Provide the [x, y] coordinate of the cell's center where the given text is located.  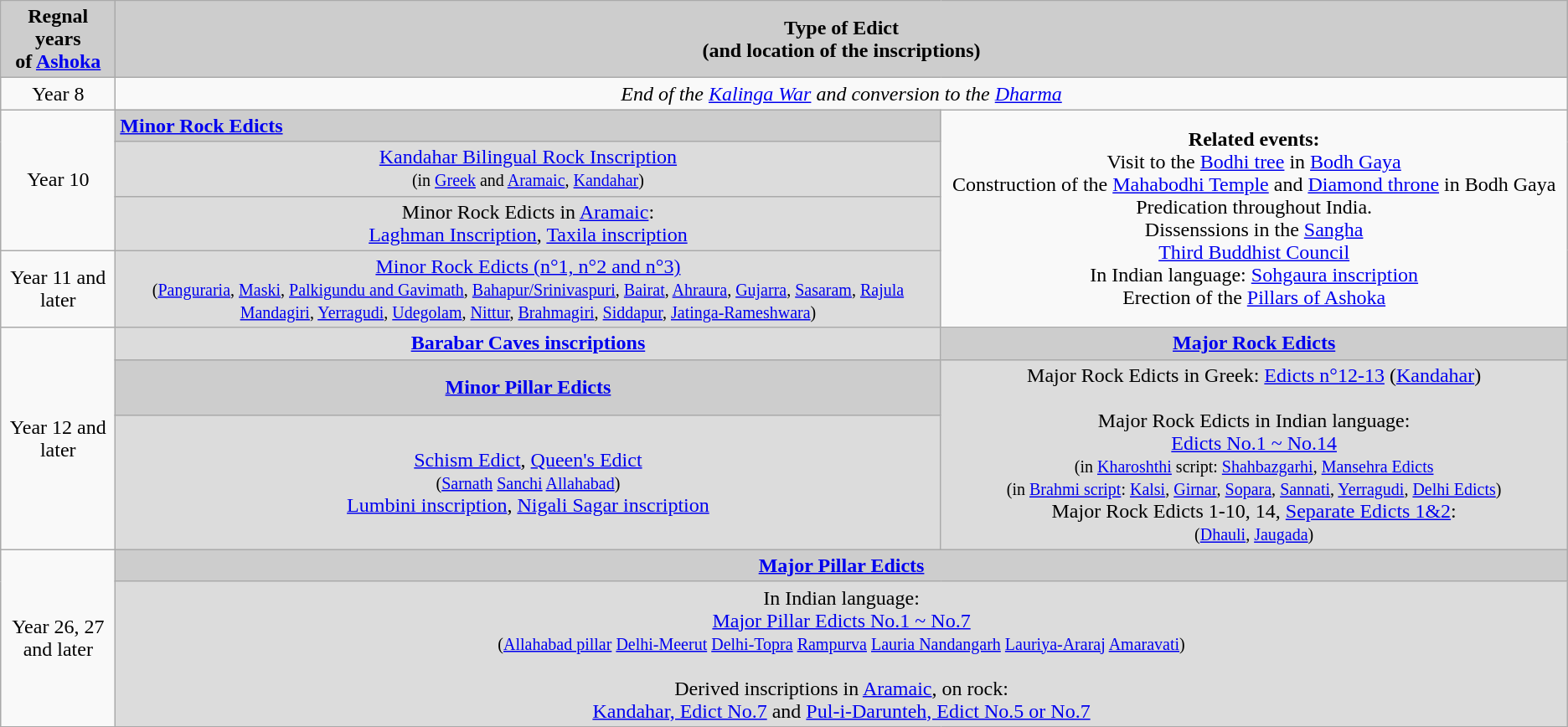
Major Rock Edicts [1254, 343]
Major Pillar Edicts [841, 565]
Kandahar Bilingual Rock Inscription(in Greek and Aramaic, Kandahar) [528, 169]
Year 26, 27and later [59, 638]
Year 10 [59, 180]
Regnal yearsof Ashoka [59, 39]
End of the Kalinga War and conversion to the Dharma [841, 94]
Minor Rock Edicts [528, 126]
Year 8 [59, 94]
Barabar Caves inscriptions [528, 343]
Type of Edict(and location of the inscriptions) [841, 39]
Year 11 and later [59, 289]
Year 12 and later [59, 439]
Minor Rock Edicts in Aramaic:Laghman Inscription, Taxila inscription [528, 223]
Minor Pillar Edicts [528, 387]
Schism Edict, Queen's Edict(Sarnath Sanchi Allahabad)Lumbini inscription, Nigali Sagar inscription [528, 482]
